From the cell containing the given text, extract its center point as [x, y] coordinate. 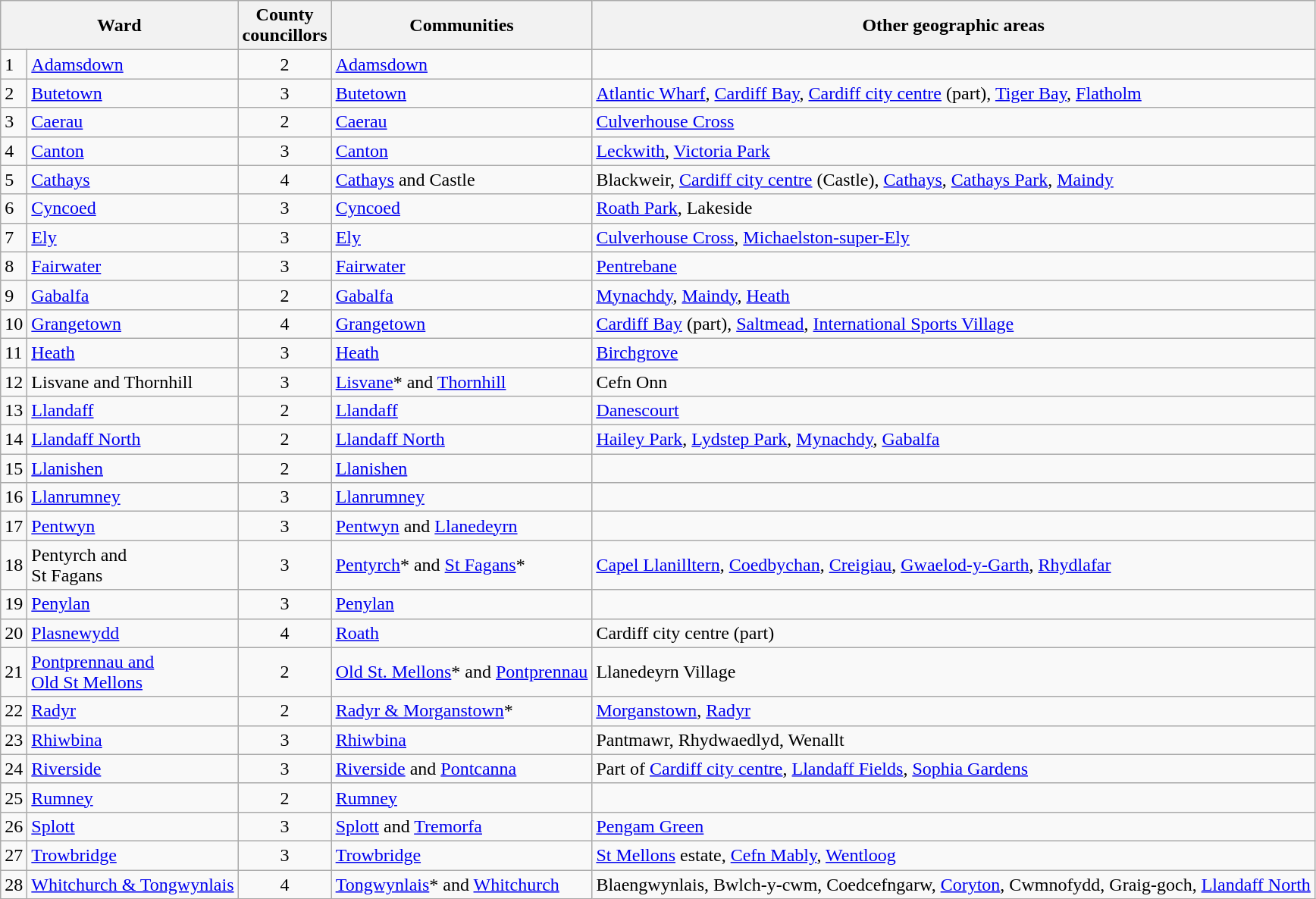
Atlantic Wharf, Cardiff Bay, Cardiff city centre (part), Tiger Bay, Flatholm [954, 93]
27 [14, 855]
Pengam Green [954, 826]
Cathays [133, 180]
Lisvane and Thornhill [133, 381]
24 [14, 769]
17 [14, 526]
Pentwyn [133, 526]
8 [14, 266]
Lisvane* and Thornhill [462, 381]
Cefn Onn [954, 381]
Birchgrove [954, 352]
Roath [462, 633]
12 [14, 381]
14 [14, 440]
Riverside and Pontcanna [462, 769]
26 [14, 826]
19 [14, 604]
13 [14, 411]
Pentrebane [954, 266]
St Mellons estate, Cefn Mably, Wentloog [954, 855]
Pentyrch andSt Fagans [133, 565]
Plasnewydd [133, 633]
6 [14, 208]
Blackweir, Cardiff city centre (Castle), Cathays, Cathays Park, Maindy [954, 180]
Part of Cardiff city centre, Llandaff Fields, Sophia Gardens [954, 769]
Pontprennau andOld St Mellons [133, 672]
7 [14, 237]
Tongwynlais* and Whitchurch [462, 885]
Hailey Park, Lydstep Park, Mynachdy, Gabalfa [954, 440]
18 [14, 565]
Cathays and Castle [462, 180]
Pentwyn and Llanedeyrn [462, 526]
Countycouncillors [285, 26]
16 [14, 497]
25 [14, 797]
Pentyrch* and St Fagans* [462, 565]
Danescourt [954, 411]
Radyr [133, 711]
Riverside [133, 769]
Morganstown, Radyr [954, 711]
Leckwith, Victoria Park [954, 151]
Other geographic areas [954, 26]
9 [14, 295]
Culverhouse Cross [954, 122]
Llanedeyrn Village [954, 672]
Old St. Mellons* and Pontprennau [462, 672]
Splott and Tremorfa [462, 826]
Pantmawr, Rhydwaedlyd, Wenallt [954, 740]
Radyr & Morganstown* [462, 711]
Mynachdy, Maindy, Heath [954, 295]
Capel Llanilltern, Coedbychan, Creigiau, Gwaelod-y-Garth, Rhydlafar [954, 565]
11 [14, 352]
Cardiff Bay (part), Saltmead, International Sports Village [954, 324]
22 [14, 711]
20 [14, 633]
Blaengwynlais, Bwlch-y-cwm, Coedcefngarw, Coryton, Cwmnofydd, Graig-goch, Llandaff North [954, 885]
15 [14, 468]
1 [14, 64]
21 [14, 672]
Whitchurch & Tongwynlais [133, 885]
Communities [462, 26]
Roath Park, Lakeside [954, 208]
Culverhouse Cross, Michaelston-super-Ely [954, 237]
10 [14, 324]
5 [14, 180]
Splott [133, 826]
Cardiff city centre (part) [954, 633]
Ward [120, 26]
23 [14, 740]
28 [14, 885]
